Search for the cell housing the specified text and yield its (x, y) center coordinate. 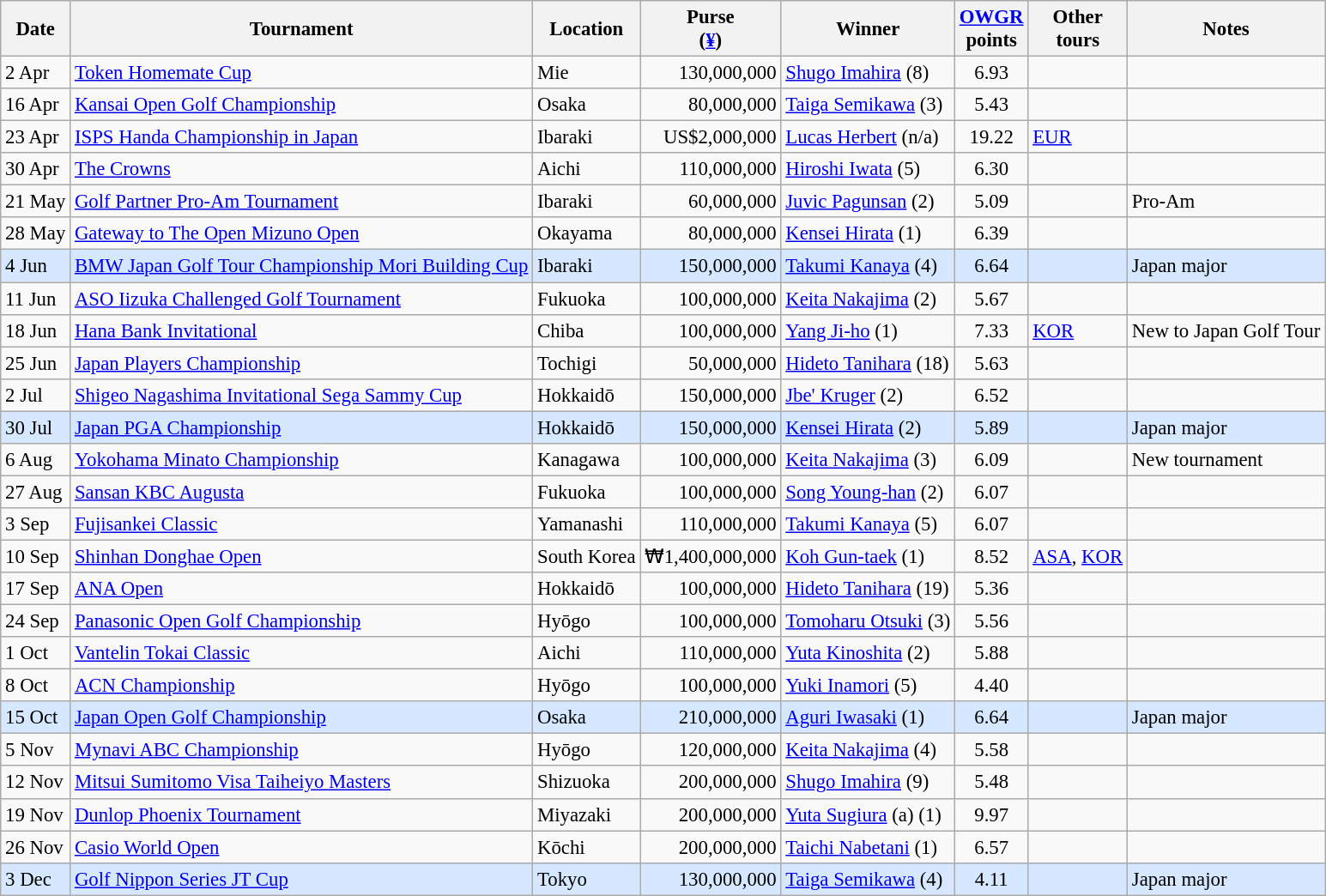
5.89 (992, 427)
23 Apr (36, 137)
KOR (1078, 330)
3 Sep (36, 524)
2 Jul (36, 395)
Golf Nippon Series JT Cup (302, 879)
5.58 (992, 750)
Miyazaki (587, 814)
US$2,000,000 (711, 137)
Golf Partner Pro-Am Tournament (302, 202)
New to Japan Golf Tour (1226, 330)
6 Aug (36, 460)
6.93 (992, 73)
19 Nov (36, 814)
21 May (36, 202)
27 Aug (36, 492)
12 Nov (36, 783)
Shigeo Nagashima Invitational Sega Sammy Cup (302, 395)
Kensei Hirata (2) (869, 427)
30 Apr (36, 169)
Keita Nakajima (4) (869, 750)
Yokohama Minato Championship (302, 460)
Japan Open Golf Championship (302, 717)
2 Apr (36, 73)
Shizuoka (587, 783)
Location (587, 29)
Yang Ji-ho (1) (869, 330)
Okayama (587, 234)
Taiga Semikawa (3) (869, 105)
Yamanashi (587, 524)
ASO Iizuka Challenged Golf Tournament (302, 299)
ANA Open (302, 589)
Winner (869, 29)
New tournament (1226, 460)
Hideto Tanihara (18) (869, 363)
Kensei Hirata (1) (869, 234)
Shugo Imahira (8) (869, 73)
6.30 (992, 169)
7.33 (992, 330)
ASA, KOR (1078, 556)
8.52 (992, 556)
ISPS Handa Championship in Japan (302, 137)
6.09 (992, 460)
5.43 (992, 105)
₩1,400,000,000 (711, 556)
Token Homemate Cup (302, 73)
6.39 (992, 234)
Taichi Nabetani (1) (869, 847)
South Korea (587, 556)
Pro-Am (1226, 202)
Japan PGA Championship (302, 427)
Chiba (587, 330)
Hana Bank Invitational (302, 330)
5.88 (992, 653)
Vantelin Tokai Classic (302, 653)
18 Jun (36, 330)
4 Jun (36, 266)
Mynavi ABC Championship (302, 750)
24 Sep (36, 621)
Jbe' Kruger (2) (869, 395)
Shinhan Donghae Open (302, 556)
5.09 (992, 202)
Yuta Kinoshita (2) (869, 653)
210,000,000 (711, 717)
Tournament (302, 29)
8 Oct (36, 686)
5.63 (992, 363)
Taiga Semikawa (4) (869, 879)
5 Nov (36, 750)
BMW Japan Golf Tour Championship Mori Building Cup (302, 266)
Date (36, 29)
11 Jun (36, 299)
Tochigi (587, 363)
Casio World Open (302, 847)
Japan Players Championship (302, 363)
5.48 (992, 783)
Kansai Open Golf Championship (302, 105)
15 Oct (36, 717)
Takumi Kanaya (4) (869, 266)
Kōchi (587, 847)
5.67 (992, 299)
Aguri Iwasaki (1) (869, 717)
9.97 (992, 814)
16 Apr (36, 105)
Othertours (1078, 29)
Notes (1226, 29)
4.11 (992, 879)
19.22 (992, 137)
5.36 (992, 589)
Dunlop Phoenix Tournament (302, 814)
Hideto Tanihara (19) (869, 589)
60,000,000 (711, 202)
Mitsui Sumitomo Visa Taiheiyo Masters (302, 783)
25 Jun (36, 363)
ACN Championship (302, 686)
1 Oct (36, 653)
Keita Nakajima (3) (869, 460)
17 Sep (36, 589)
4.40 (992, 686)
Song Young-han (2) (869, 492)
OWGRpoints (992, 29)
Tomoharu Otsuki (3) (869, 621)
Gateway to The Open Mizuno Open (302, 234)
26 Nov (36, 847)
Juvic Pagunsan (2) (869, 202)
The Crowns (302, 169)
Purse(¥) (711, 29)
Mie (587, 73)
3 Dec (36, 879)
5.56 (992, 621)
Shugo Imahira (9) (869, 783)
10 Sep (36, 556)
Tokyo (587, 879)
6.57 (992, 847)
EUR (1078, 137)
Yuta Sugiura (a) (1) (869, 814)
30 Jul (36, 427)
Kanagawa (587, 460)
Panasonic Open Golf Championship (302, 621)
Sansan KBC Augusta (302, 492)
120,000,000 (711, 750)
6.52 (992, 395)
Lucas Herbert (n/a) (869, 137)
Koh Gun-taek (1) (869, 556)
Yuki Inamori (5) (869, 686)
Takumi Kanaya (5) (869, 524)
Fujisankei Classic (302, 524)
Keita Nakajima (2) (869, 299)
50,000,000 (711, 363)
28 May (36, 234)
Hiroshi Iwata (5) (869, 169)
